Search for the cell housing the specified text and yield its [X, Y] center coordinate. 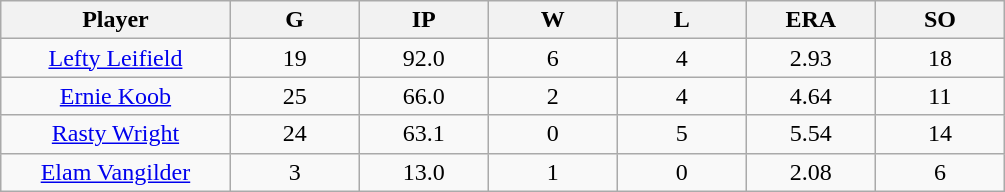
19 [294, 58]
5.54 [810, 134]
W [552, 20]
IP [424, 20]
SO [940, 20]
1 [552, 172]
11 [940, 96]
Rasty Wright [116, 134]
14 [940, 134]
Player [116, 20]
ERA [810, 20]
2.08 [810, 172]
92.0 [424, 58]
66.0 [424, 96]
13.0 [424, 172]
L [682, 20]
18 [940, 58]
3 [294, 172]
Lefty Leifield [116, 58]
25 [294, 96]
24 [294, 134]
4.64 [810, 96]
Ernie Koob [116, 96]
63.1 [424, 134]
2 [552, 96]
2.93 [810, 58]
Elam Vangilder [116, 172]
5 [682, 134]
G [294, 20]
